Pinpoint the cell where the given text exists, returning its [x, y] midpoint coordinate. 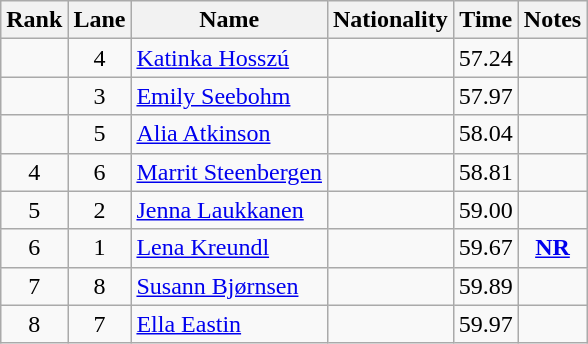
57.24 [486, 58]
Ella Eastin [230, 324]
Susann Bjørnsen [230, 286]
Emily Seebohm [230, 96]
1 [100, 248]
Name [230, 20]
59.00 [486, 210]
Jenna Laukkanen [230, 210]
59.67 [486, 248]
Rank [34, 20]
Notes [552, 20]
Time [486, 20]
Lena Kreundl [230, 248]
59.89 [486, 286]
2 [100, 210]
Lane [100, 20]
57.97 [486, 96]
Alia Atkinson [230, 134]
Nationality [390, 20]
NR [552, 248]
58.81 [486, 172]
59.97 [486, 324]
3 [100, 96]
Marrit Steenbergen [230, 172]
Katinka Hosszú [230, 58]
58.04 [486, 134]
